Detect which cell encompasses the target text, then output its (x, y) center coordinate. 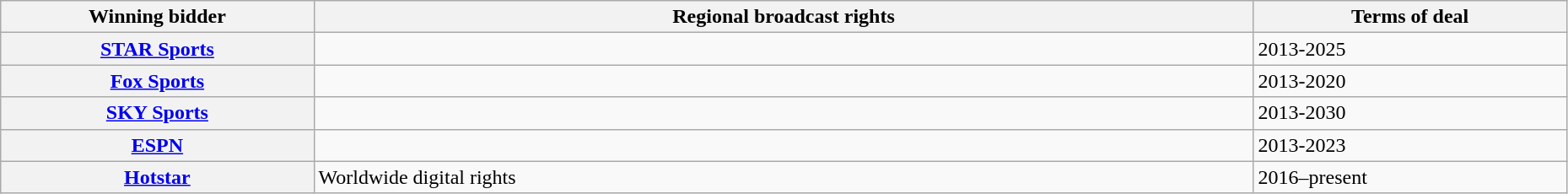
Regional broadcast rights (784, 17)
2013-2025 (1410, 49)
Winning bidder (157, 17)
2013-2023 (1410, 145)
2016–present (1410, 177)
SKY Sports (157, 113)
Hotstar (157, 177)
2013-2020 (1410, 81)
2013-2030 (1410, 113)
STAR Sports (157, 49)
Fox Sports (157, 81)
ESPN (157, 145)
Worldwide digital rights (784, 177)
Terms of deal (1410, 17)
